Scan for the cell matching the given text and deliver its (x, y) coordinate at center. 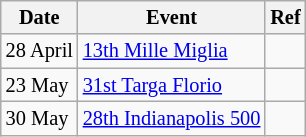
13th Mille Miglia (172, 51)
Event (172, 17)
23 May (40, 85)
30 May (40, 118)
Date (40, 17)
28th Indianapolis 500 (172, 118)
31st Targa Florio (172, 85)
Ref (285, 17)
28 April (40, 51)
